Output the (X, Y) coordinate of the center of the cell containing the given text.  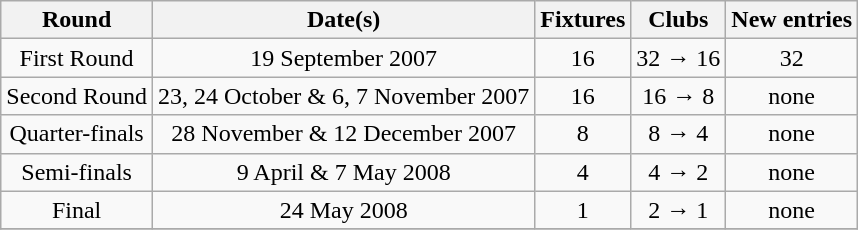
9 April & 7 May 2008 (343, 172)
28 November & 12 December 2007 (343, 134)
Quarter-finals (77, 134)
2 → 1 (678, 210)
19 September 2007 (343, 58)
First Round (77, 58)
Date(s) (343, 20)
4 → 2 (678, 172)
23, 24 October & 6, 7 November 2007 (343, 96)
8 → 4 (678, 134)
Final (77, 210)
32 (792, 58)
4 (583, 172)
Second Round (77, 96)
New entries (792, 20)
Clubs (678, 20)
1 (583, 210)
Round (77, 20)
24 May 2008 (343, 210)
16 → 8 (678, 96)
Fixtures (583, 20)
32 → 16 (678, 58)
8 (583, 134)
Semi-finals (77, 172)
